Capture the cell that displays the provided text and extract its (X, Y) central coordinate. 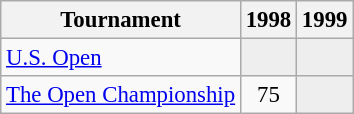
1999 (325, 20)
U.S. Open (121, 58)
The Open Championship (121, 95)
75 (268, 95)
1998 (268, 20)
Tournament (121, 20)
